Output the (X, Y) coordinate of the center of the cell containing the given text.  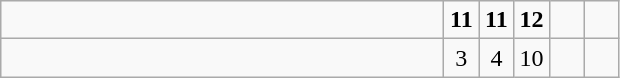
3 (462, 58)
4 (496, 58)
10 (532, 58)
12 (532, 20)
